Scan for the cell matching the given text and deliver its [x, y] coordinate at center. 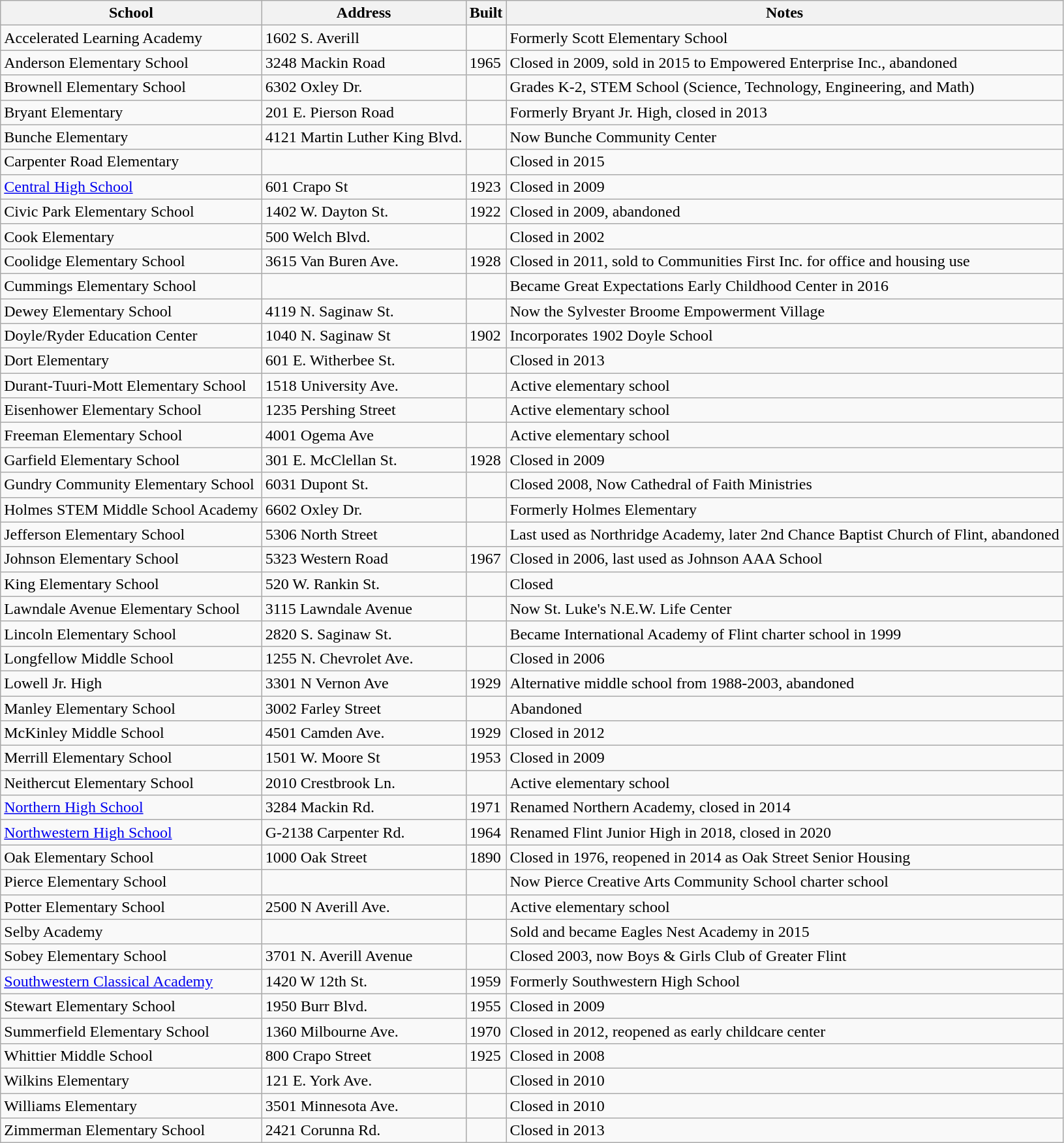
Summerfield Elementary School [131, 1031]
Closed in 2006 [784, 658]
1402 W. Dayton St. [364, 211]
800 Crapo Street [364, 1056]
Doyle/Ryder Education Center [131, 336]
Formerly Holmes Elementary [784, 510]
Closed in 2011, sold to Communities First Inc. for office and housing use [784, 261]
1000 Oak Street [364, 857]
Incorporates 1902 Doyle School [784, 336]
Johnson Elementary School [131, 559]
Brownell Elementary School [131, 87]
Carpenter Road Elementary [131, 162]
Closed in 2008 [784, 1056]
1953 [486, 758]
Cummings Elementary School [131, 286]
121 E. York Ave. [364, 1080]
Renamed Northern Academy, closed in 2014 [784, 808]
Northwestern High School [131, 832]
Now Bunche Community Center [784, 137]
1902 [486, 336]
Alternative middle school from 1988-2003, abandoned [784, 683]
Freeman Elementary School [131, 435]
3701 N. Averill Avenue [364, 956]
1970 [486, 1031]
Closed in 2015 [784, 162]
Gundry Community Elementary School [131, 485]
1040 N. Saginaw St [364, 336]
5323 Western Road [364, 559]
1959 [486, 981]
Bryant Elementary [131, 112]
2010 Crestbrook Ln. [364, 783]
520 W. Rankin St. [364, 584]
1965 [486, 63]
Closed in 2009, abandoned [784, 211]
Notes [784, 13]
1950 Burr Blvd. [364, 1006]
Lawndale Avenue Elementary School [131, 609]
1923 [486, 187]
1255 N. Chevrolet Ave. [364, 658]
Formerly Southwestern High School [784, 981]
Lincoln Elementary School [131, 633]
Potter Elementary School [131, 907]
Became Great Expectations Early Childhood Center in 2016 [784, 286]
Closed [784, 584]
Formerly Bryant Jr. High, closed in 2013 [784, 112]
Closed 2008, Now Cathedral of Faith Ministries [784, 485]
3284 Mackin Rd. [364, 808]
1890 [486, 857]
3301 N Vernon Ave [364, 683]
1925 [486, 1056]
Dort Elementary [131, 361]
Durant-Tuuri-Mott Elementary School [131, 386]
601 Crapo St [364, 187]
Address [364, 13]
1501 W. Moore St [364, 758]
1420 W 12th St. [364, 981]
4119 N. Saginaw St. [364, 311]
4001 Ogema Ave [364, 435]
Sold and became Eagles Nest Academy in 2015 [784, 932]
Central High School [131, 187]
3615 Van Buren Ave. [364, 261]
1518 University Ave. [364, 386]
Dewey Elementary School [131, 311]
Oak Elementary School [131, 857]
Southwestern Classical Academy [131, 981]
Garfield Elementary School [131, 460]
Wilkins Elementary [131, 1080]
Renamed Flint Junior High in 2018, closed in 2020 [784, 832]
Selby Academy [131, 932]
1235 Pershing Street [364, 410]
Eisenhower Elementary School [131, 410]
Formerly Scott Elementary School [784, 38]
4121 Martin Luther King Blvd. [364, 137]
Longfellow Middle School [131, 658]
Cook Elementary [131, 236]
Civic Park Elementary School [131, 211]
School [131, 13]
2820 S. Saginaw St. [364, 633]
Grades K-2, STEM School (Science, Technology, Engineering, and Math) [784, 87]
2421 Corunna Rd. [364, 1131]
5306 North Street [364, 534]
1602 S. Averill [364, 38]
Merrill Elementary School [131, 758]
Became International Academy of Flint charter school in 1999 [784, 633]
1922 [486, 211]
Closed in 2006, last used as Johnson AAA School [784, 559]
1955 [486, 1006]
Stewart Elementary School [131, 1006]
Accelerated Learning Academy [131, 38]
Zimmerman Elementary School [131, 1131]
Sobey Elementary School [131, 956]
1360 Milbourne Ave. [364, 1031]
Lowell Jr. High [131, 683]
1971 [486, 808]
Now Pierce Creative Arts Community School charter school [784, 882]
3248 Mackin Road [364, 63]
Closed in 1976, reopened in 2014 as Oak Street Senior Housing [784, 857]
1967 [486, 559]
201 E. Pierson Road [364, 112]
3002 Farley Street [364, 708]
Now the Sylvester Broome Empowerment Village [784, 311]
McKinley Middle School [131, 733]
Williams Elementary [131, 1106]
Holmes STEM Middle School Academy [131, 510]
3501 Minnesota Ave. [364, 1106]
Coolidge Elementary School [131, 261]
2500 N Averill Ave. [364, 907]
Jefferson Elementary School [131, 534]
6031 Dupont St. [364, 485]
Abandoned [784, 708]
Bunche Elementary [131, 137]
Closed in 2012, reopened as early childcare center [784, 1031]
Closed 2003, now Boys & Girls Club of Greater Flint [784, 956]
Closed in 2002 [784, 236]
Pierce Elementary School [131, 882]
6602 Oxley Dr. [364, 510]
601 E. Witherbee St. [364, 361]
6302 Oxley Dr. [364, 87]
4501 Camden Ave. [364, 733]
3115 Lawndale Avenue [364, 609]
301 E. McClellan St. [364, 460]
G-2138 Carpenter Rd. [364, 832]
Anderson Elementary School [131, 63]
Last used as Northridge Academy, later 2nd Chance Baptist Church of Flint, abandoned [784, 534]
Neithercut Elementary School [131, 783]
Manley Elementary School [131, 708]
Closed in 2012 [784, 733]
1964 [486, 832]
500 Welch Blvd. [364, 236]
King Elementary School [131, 584]
Built [486, 13]
Closed in 2009, sold in 2015 to Empowered Enterprise Inc., abandoned [784, 63]
Whittier Middle School [131, 1056]
Now St. Luke's N.E.W. Life Center [784, 609]
Northern High School [131, 808]
